Scan for the cell matching the given text and deliver its [X, Y] coordinate at center. 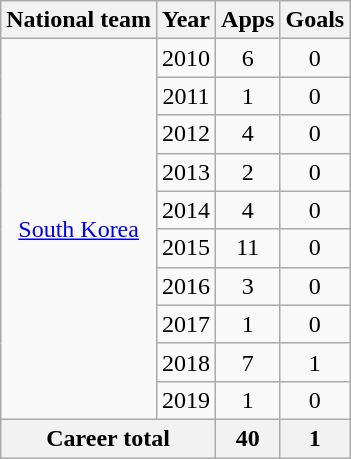
11 [248, 248]
Career total [108, 438]
2018 [186, 362]
Year [186, 20]
2014 [186, 210]
South Korea [79, 230]
2010 [186, 58]
2011 [186, 96]
2012 [186, 134]
2016 [186, 286]
2013 [186, 172]
6 [248, 58]
2015 [186, 248]
40 [248, 438]
2017 [186, 324]
Goals [315, 20]
National team [79, 20]
7 [248, 362]
Apps [248, 20]
2019 [186, 400]
3 [248, 286]
2 [248, 172]
